Find where the given text appears and provide that cell's center as [X, Y] coordinate. 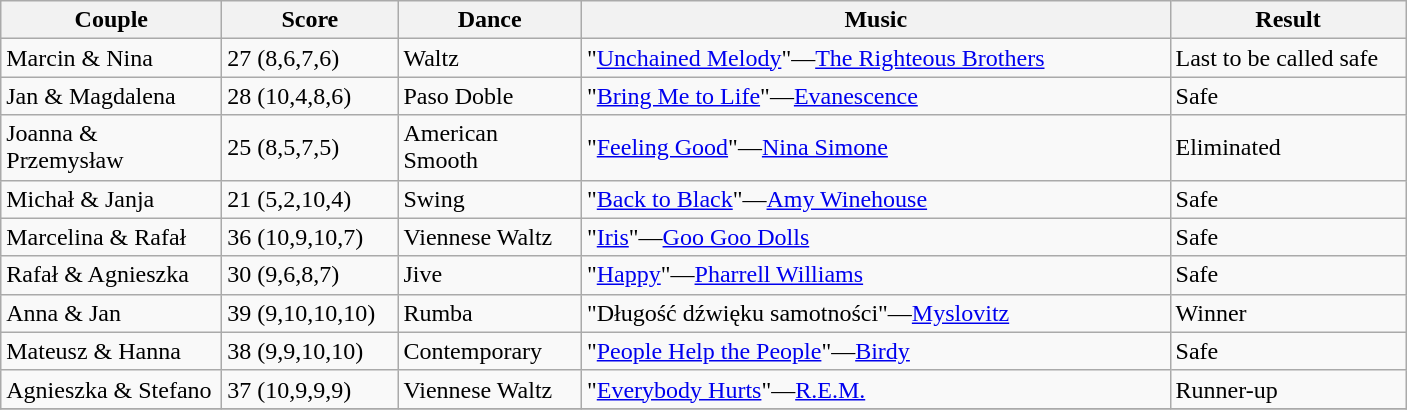
Music [876, 20]
27 (8,6,7,6) [310, 58]
Anna & Jan [112, 313]
28 (10,4,8,6) [310, 96]
Dance [490, 20]
Michał & Janja [112, 199]
39 (9,10,10,10) [310, 313]
Result [1288, 20]
Contemporary [490, 351]
Rafał & Agnieszka [112, 275]
"Długość dźwięku samotności"—Myslovitz [876, 313]
Winner [1288, 313]
Marcelina & Rafał [112, 237]
Joanna & Przemysław [112, 148]
Mateusz & Hanna [112, 351]
"Everybody Hurts"—R.E.M. [876, 389]
Marcin & Nina [112, 58]
"Unchained Melody"—The Righteous Brothers [876, 58]
"Feeling Good"—Nina Simone [876, 148]
Couple [112, 20]
Runner-up [1288, 389]
"Iris"—Goo Goo Dolls [876, 237]
38 (9,9,10,10) [310, 351]
Last to be called safe [1288, 58]
21 (5,2,10,4) [310, 199]
"Bring Me to Life"—Evanescence [876, 96]
Agnieszka & Stefano [112, 389]
"People Help the People"—Birdy [876, 351]
25 (8,5,7,5) [310, 148]
30 (9,6,8,7) [310, 275]
Rumba [490, 313]
American Smooth [490, 148]
Paso Doble [490, 96]
37 (10,9,9,9) [310, 389]
"Happy"—Pharrell Williams [876, 275]
Jive [490, 275]
Eliminated [1288, 148]
"Back to Black"—Amy Winehouse [876, 199]
Waltz [490, 58]
Score [310, 20]
Jan & Magdalena [112, 96]
Swing [490, 199]
36 (10,9,10,7) [310, 237]
